Find where the given text appears and provide that cell's center as [X, Y] coordinate. 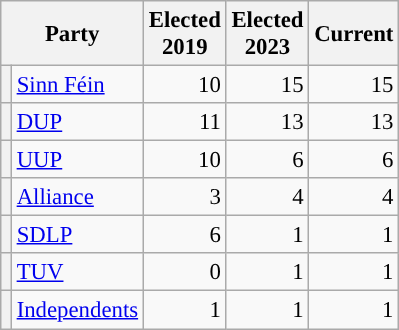
Independents [77, 310]
SDLP [77, 235]
Elected 2019 [184, 34]
Sinn Féin [77, 85]
UUP [77, 160]
Current [354, 34]
Party [72, 34]
0 [184, 273]
Alliance [77, 197]
3 [184, 197]
11 [184, 122]
DUP [77, 122]
Elected 2023 [268, 34]
TUV [77, 273]
